Detect which cell encompasses the target text, then output its (x, y) center coordinate. 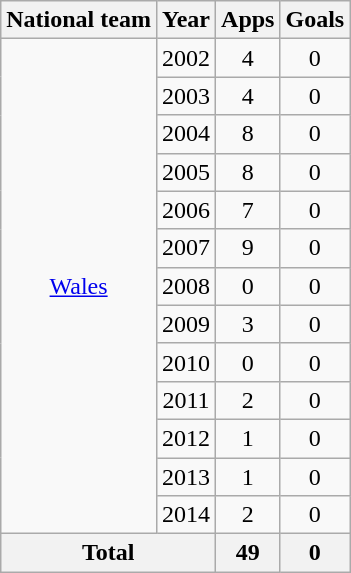
Goals (315, 20)
2006 (186, 210)
2007 (186, 248)
2012 (186, 438)
2011 (186, 400)
Apps (248, 20)
2014 (186, 515)
9 (248, 248)
2003 (186, 96)
National team (79, 20)
2009 (186, 324)
2004 (186, 134)
Total (108, 553)
Wales (79, 286)
49 (248, 553)
2013 (186, 477)
3 (248, 324)
2002 (186, 58)
2008 (186, 286)
Year (186, 20)
2005 (186, 172)
7 (248, 210)
2010 (186, 362)
